Scan for the cell matching the given text and deliver its (x, y) coordinate at center. 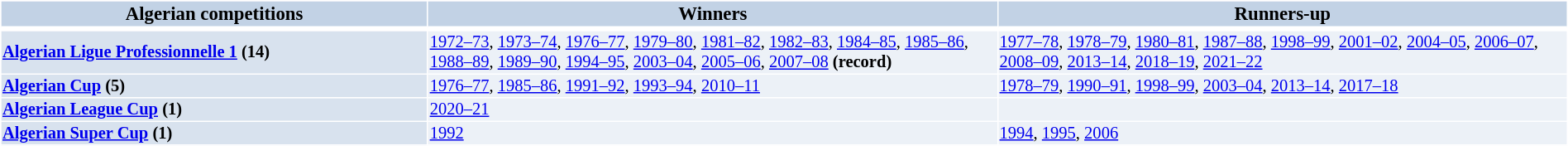
Algerian Super Cup (1) (215, 133)
Algerian competitions (215, 14)
Algerian Ligue Professionnelle 1 (14) (215, 52)
1994, 1995, 2006 (1282, 133)
Runners-up (1282, 14)
Algerian Cup (5) (215, 85)
2020–21 (713, 109)
1992 (713, 133)
1978–79, 1990–91, 1998–99, 2003–04, 2013–14, 2017–18 (1282, 85)
1972–73, 1973–74, 1976–77, 1979–80, 1981–82, 1982–83, 1984–85, 1985–86, 1988–89, 1989–90, 1994–95, 2003–04, 2005–06, 2007–08 (record) (713, 52)
Algerian League Cup (1) (215, 109)
Winners (713, 14)
1976–77, 1985–86, 1991–92, 1993–94, 2010–11 (713, 85)
1977–78, 1978–79, 1980–81, 1987–88, 1998–99, 2001–02, 2004–05, 2006–07, 2008–09, 2013–14, 2018–19, 2021–22 (1282, 52)
